Search for the cell housing the specified text and yield its [X, Y] center coordinate. 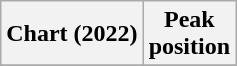
Chart (2022) [72, 34]
Peakposition [189, 34]
